Pinpoint the cell where the given text exists, returning its [x, y] midpoint coordinate. 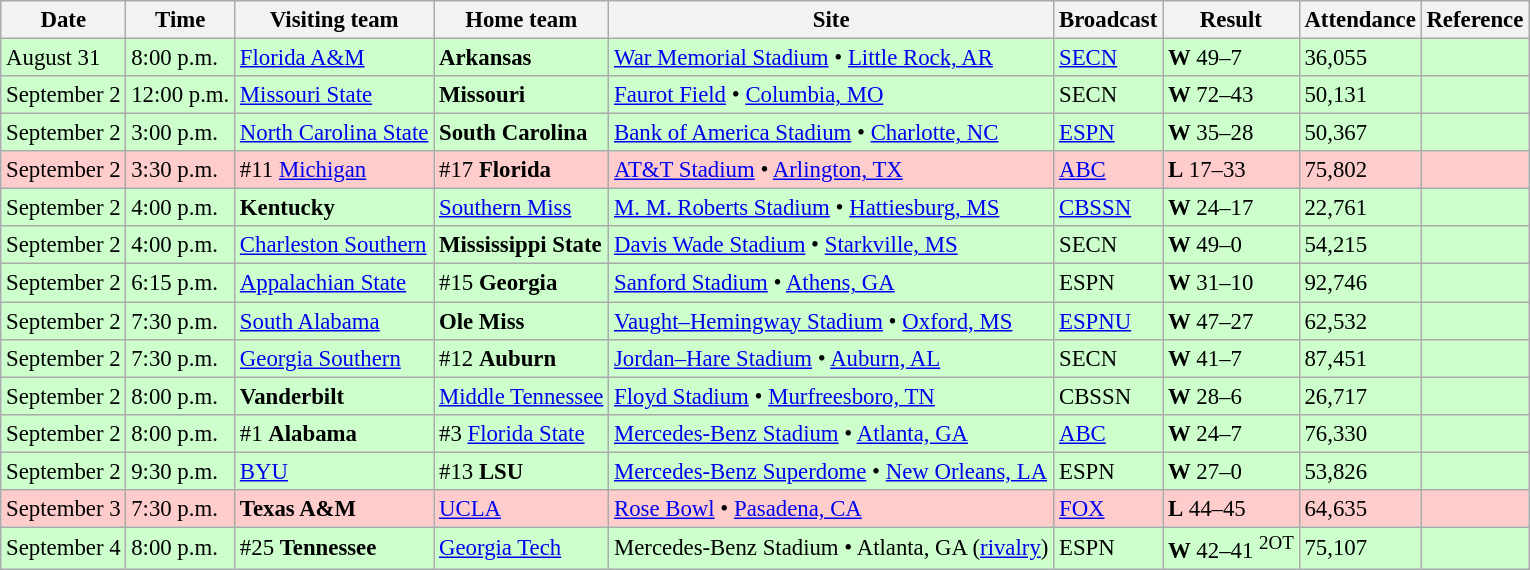
Kentucky [334, 208]
50,131 [1360, 95]
36,055 [1360, 58]
Missouri [522, 95]
50,367 [1360, 133]
Vaught–Hemingway Stadium • Oxford, MS [832, 321]
Charleston Southern [334, 245]
Georgia Tech [522, 548]
South Carolina [522, 133]
FOX [1108, 509]
W 24–7 [1232, 433]
#1 Alabama [334, 433]
Mercedes-Benz Stadium • Atlanta, GA [832, 433]
August 31 [64, 58]
75,802 [1360, 170]
BYU [334, 471]
W 47–27 [1232, 321]
Sanford Stadium • Athens, GA [832, 283]
W 35–28 [1232, 133]
Mississippi State [522, 245]
53,826 [1360, 471]
Date [64, 20]
22,761 [1360, 208]
#13 LSU [522, 471]
W 27–0 [1232, 471]
Floyd Stadium • Murfreesboro, TN [832, 396]
L 44–45 [1232, 509]
Missouri State [334, 95]
Vanderbilt [334, 396]
75,107 [1360, 548]
3:30 p.m. [180, 170]
W 41–7 [1232, 358]
Attendance [1360, 20]
#17 Florida [522, 170]
Arkansas [522, 58]
Texas A&M [334, 509]
Davis Wade Stadium • Starkville, MS [832, 245]
54,215 [1360, 245]
Georgia Southern [334, 358]
Mercedes-Benz Stadium • Atlanta, GA (rivalry) [832, 548]
September 3 [64, 509]
ESPNU [1108, 321]
W 72–43 [1232, 95]
#3 Florida State [522, 433]
W 31–10 [1232, 283]
Jordan–Hare Stadium • Auburn, AL [832, 358]
Mercedes-Benz Superdome • New Orleans, LA [832, 471]
Southern Miss [522, 208]
Time [180, 20]
64,635 [1360, 509]
9:30 p.m. [180, 471]
26,717 [1360, 396]
Faurot Field • Columbia, MO [832, 95]
#11 Michigan [334, 170]
Visiting team [334, 20]
M. M. Roberts Stadium • Hattiesburg, MS [832, 208]
#25 Tennessee [334, 548]
North Carolina State [334, 133]
3:00 p.m. [180, 133]
W 49–0 [1232, 245]
Reference [1475, 20]
Site [832, 20]
Bank of America Stadium • Charlotte, NC [832, 133]
South Alabama [334, 321]
12:00 p.m. [180, 95]
6:15 p.m. [180, 283]
Middle Tennessee [522, 396]
War Memorial Stadium • Little Rock, AR [832, 58]
76,330 [1360, 433]
September 4 [64, 548]
Result [1232, 20]
#15 Georgia [522, 283]
#12 Auburn [522, 358]
Florida A&M [334, 58]
W 49–7 [1232, 58]
W 24–17 [1232, 208]
Broadcast [1108, 20]
W 42–41 2OT [1232, 548]
Home team [522, 20]
L 17–33 [1232, 170]
AT&T Stadium • Arlington, TX [832, 170]
W 28–6 [1232, 396]
62,532 [1360, 321]
UCLA [522, 509]
Ole Miss [522, 321]
Appalachian State [334, 283]
92,746 [1360, 283]
87,451 [1360, 358]
Rose Bowl • Pasadena, CA [832, 509]
